Return the [x, y] coordinate for the center point of the cell that contains the specified text.  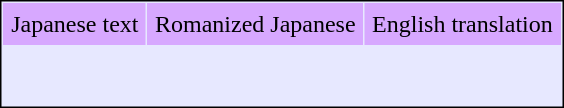
English translation [463, 24]
Japanese text [75, 24]
Romanized Japanese [256, 24]
